Search for the cell housing the specified text and yield its (x, y) center coordinate. 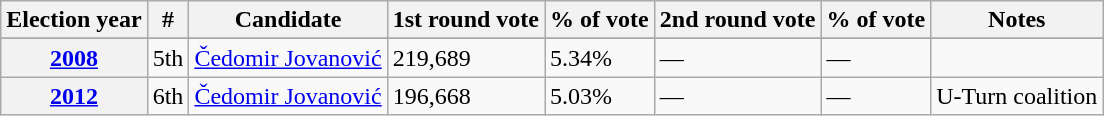
2nd round vote (738, 20)
2008 (74, 58)
219,689 (466, 58)
5.34% (600, 58)
5th (168, 58)
1st round vote (466, 20)
5.03% (600, 96)
Election year (74, 20)
196,668 (466, 96)
U-Turn coalition (1017, 96)
Candidate (288, 20)
Notes (1017, 20)
2012 (74, 96)
# (168, 20)
6th (168, 96)
